Output the (X, Y) coordinate of the center of the cell containing the given text.  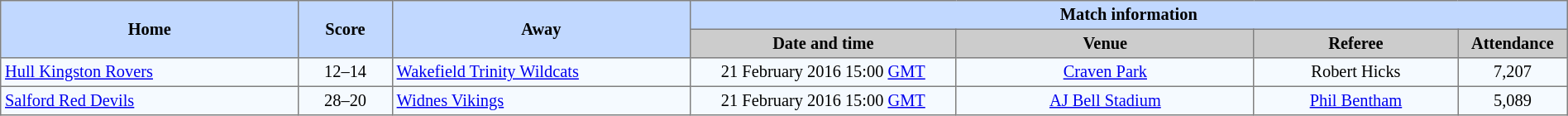
12–14 (346, 72)
Craven Park (1105, 72)
Salford Red Devils (150, 100)
Robert Hicks (1355, 72)
Match information (1128, 15)
28–20 (346, 100)
Widnes Vikings (541, 100)
Wakefield Trinity Wildcats (541, 72)
AJ Bell Stadium (1105, 100)
Score (346, 30)
Date and time (823, 43)
5,089 (1513, 100)
Referee (1355, 43)
Home (150, 30)
Phil Bentham (1355, 100)
Attendance (1513, 43)
Away (541, 30)
Hull Kingston Rovers (150, 72)
7,207 (1513, 72)
Venue (1105, 43)
